Provide the (X, Y) coordinate of the cell's center where the given text is located.  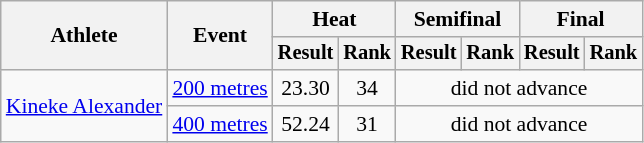
Event (220, 36)
23.30 (306, 88)
34 (367, 88)
400 metres (220, 124)
31 (367, 124)
Kineke Alexander (84, 106)
Athlete (84, 36)
200 metres (220, 88)
Semifinal (458, 19)
Final (580, 19)
52.24 (306, 124)
Heat (334, 19)
